Capture the cell that displays the provided text and extract its (x, y) central coordinate. 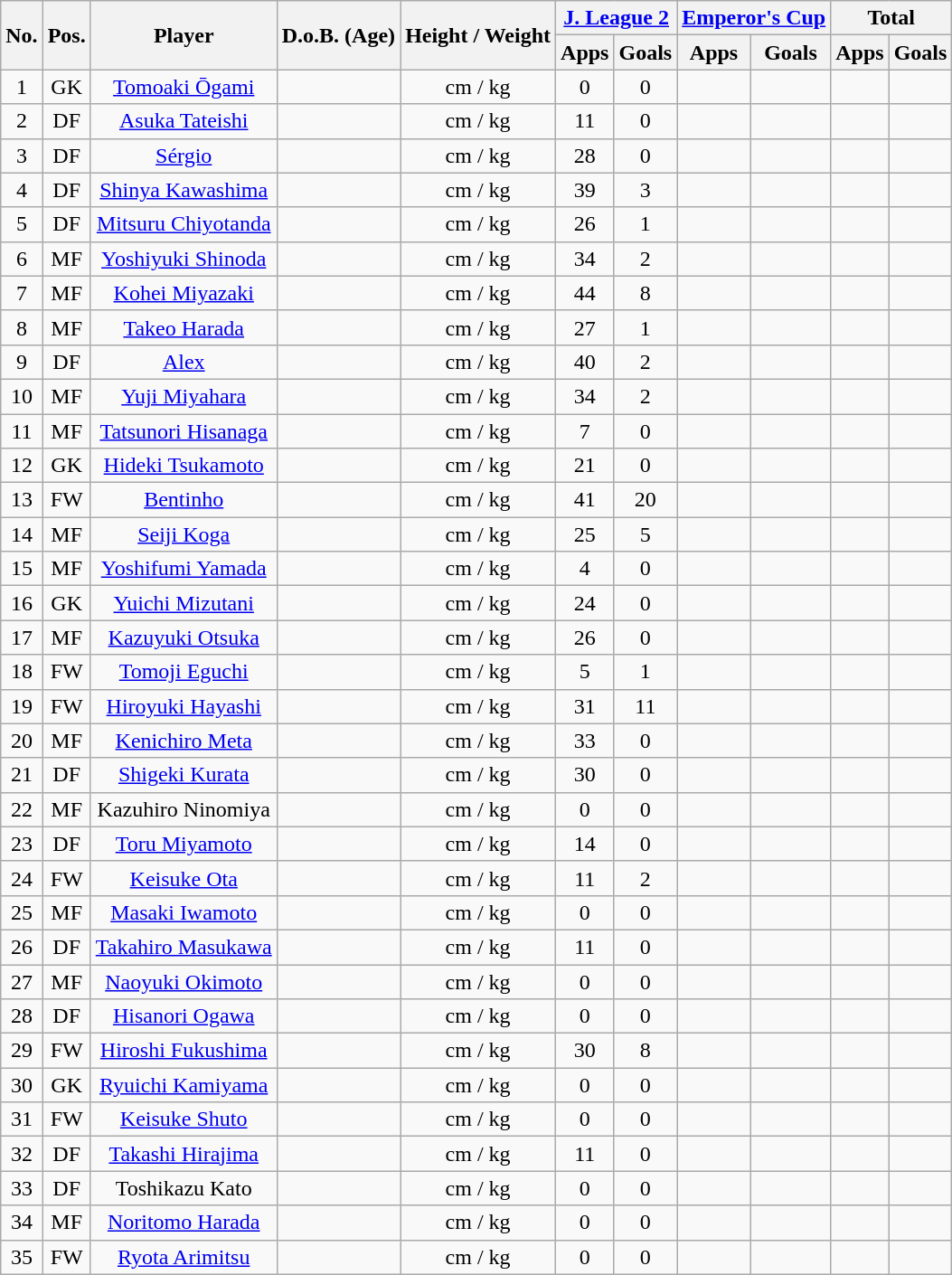
16 (22, 603)
Ryuichi Kamiyama (184, 1085)
Pos. (67, 35)
Keisuke Shuto (184, 1119)
Height / Weight (478, 35)
9 (22, 362)
40 (585, 362)
Keisuke Ota (184, 878)
23 (22, 844)
Noritomo Harada (184, 1223)
Masaki Iwamoto (184, 912)
Yoshifumi Yamada (184, 569)
6 (22, 259)
Ryota Arimitsu (184, 1257)
Takashi Hirajima (184, 1154)
No. (22, 35)
17 (22, 637)
44 (585, 293)
Emperor's Cup (754, 18)
Kohei Miyazaki (184, 293)
Naoyuki Okimoto (184, 981)
Seiji Koga (184, 534)
Mitsuru Chiyotanda (184, 224)
Yoshiyuki Shinoda (184, 259)
18 (22, 672)
Hisanori Ogawa (184, 1016)
Toru Miyamoto (184, 844)
Sérgio (184, 156)
Bentinho (184, 500)
Shigeki Kurata (184, 775)
Tatsunori Hisanaga (184, 431)
29 (22, 1051)
Kenichiro Meta (184, 741)
Kazuhiro Ninomiya (184, 809)
Hideki Tsukamoto (184, 466)
12 (22, 466)
32 (22, 1154)
J. League 2 (617, 18)
D.o.B. (Age) (338, 35)
Takeo Harada (184, 327)
35 (22, 1257)
41 (585, 500)
13 (22, 500)
Shinya Kawashima (184, 190)
Player (184, 35)
Alex (184, 362)
10 (22, 396)
Asuka Tateishi (184, 121)
22 (22, 809)
Total (891, 18)
Tomoji Eguchi (184, 672)
Hiroshi Fukushima (184, 1051)
Takahiro Masukawa (184, 947)
Yuichi Mizutani (184, 603)
39 (585, 190)
Yuji Miyahara (184, 396)
19 (22, 706)
15 (22, 569)
Tomoaki Ōgami (184, 87)
Toshikazu Kato (184, 1188)
Hiroyuki Hayashi (184, 706)
Kazuyuki Otsuka (184, 637)
